For the text-containing cell, return its midpoint in (x, y) coordinate format. 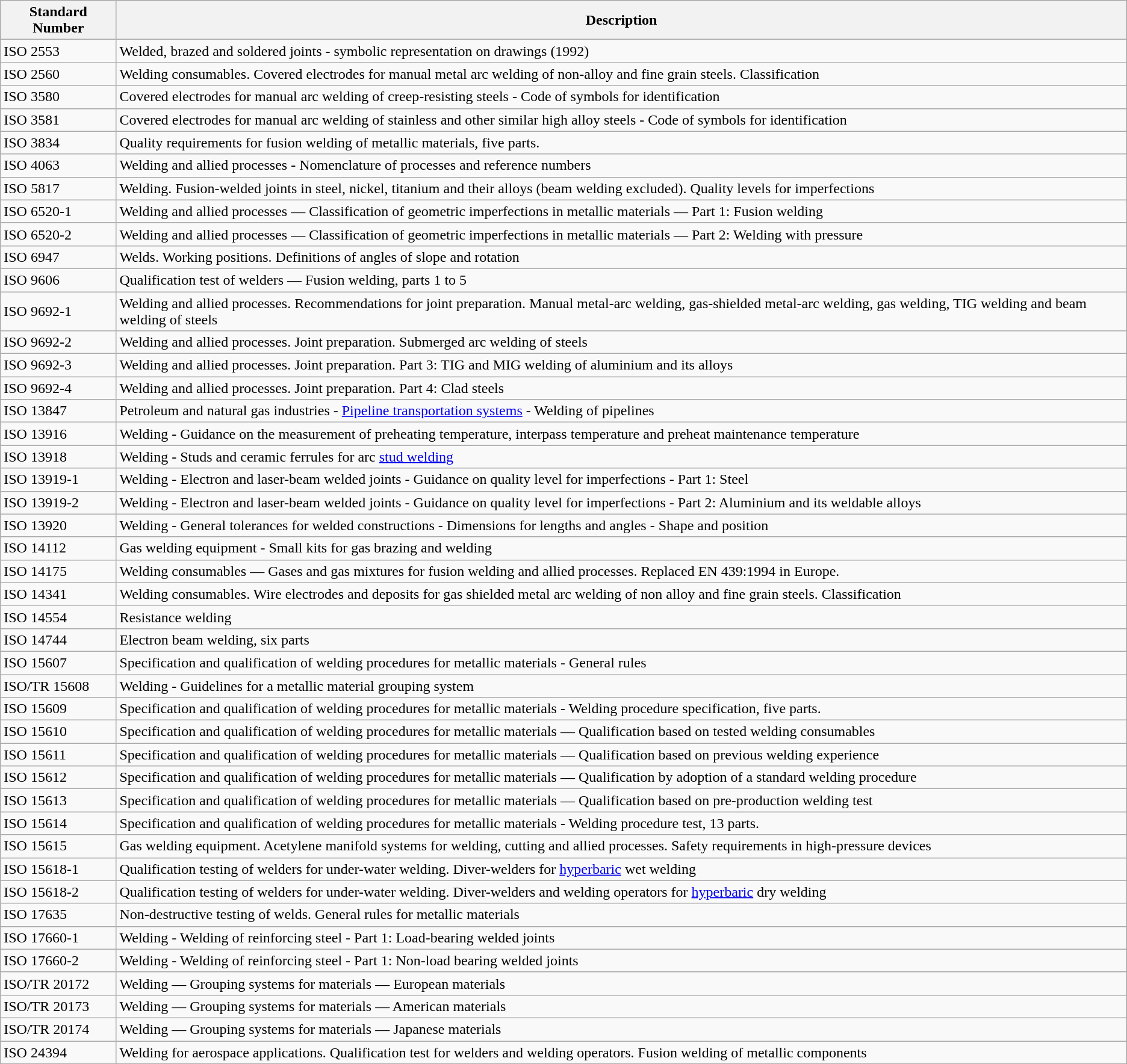
ISO 6520-2 (58, 234)
ISO 14112 (58, 548)
Specification and qualification of welding procedures for metallic materials — Qualification by adoption of a standard welding procedure (621, 778)
Welding — Grouping systems for materials — American materials (621, 1006)
ISO 6947 (58, 257)
Specification and qualification of welding procedures for metallic materials — Qualification based on pre-production welding test (621, 800)
ISO 24394 (58, 1053)
Covered electrodes for manual arc welding of creep-resisting steels - Code of symbols for identification (621, 97)
ISO 13920 (58, 525)
ISO 13847 (58, 411)
Welding - Welding of reinforcing steel - Part 1: Non-load bearing welded joints (621, 960)
Specification and qualification of welding procedures for metallic materials — Qualification based on previous welding experience (621, 755)
Welding - Guidance on the measurement of preheating temperature, interpass temperature and preheat maintenance temperature (621, 434)
ISO 15615 (58, 846)
Specification and qualification of welding procedures for metallic materials - General rules (621, 663)
Welding - Welding of reinforcing steel - Part 1: Load-bearing welded joints (621, 938)
ISO 13916 (58, 434)
Specification and qualification of welding procedures for metallic materials - Welding procedure specification, five parts. (621, 709)
ISO 9692-4 (58, 388)
ISO 17660-2 (58, 960)
ISO/TR 20174 (58, 1029)
ISO 13919-2 (58, 503)
ISO/TR 20173 (58, 1006)
Specification and qualification of welding procedures for metallic materials — Qualification based on tested welding consumables (621, 732)
ISO 15618-1 (58, 869)
ISO 14341 (58, 594)
Welding and allied processes — Classification of geometric imperfections in metallic materials — Part 2: Welding with pressure (621, 234)
Qualification test of welders — Fusion welding, parts 1 to 5 (621, 280)
Specification and qualification of welding procedures for metallic materials - Welding procedure test, 13 parts. (621, 823)
Welding consumables. Covered electrodes for manual metal arc welding of non-alloy and fine grain steels. Classification (621, 74)
ISO 17635 (58, 915)
ISO 2553 (58, 51)
Gas welding equipment. Acetylene manifold systems for welding, cutting and allied processes. Safety requirements in high-pressure devices (621, 846)
ISO 3580 (58, 97)
Welding - Electron and laser-beam welded joints - Guidance on quality level for imperfections - Part 2: Aluminium and its weldable alloys (621, 503)
ISO 9692-2 (58, 342)
ISO 15613 (58, 800)
Covered electrodes for manual arc welding of stainless and other similar high alloy steels - Code of symbols for identification (621, 120)
ISO 15611 (58, 755)
Gas welding equipment - Small kits for gas brazing and welding (621, 548)
Welding and allied processes. Joint preparation. Part 3: TIG and MIG welding of aluminium and its alloys (621, 365)
ISO/TR 15608 (58, 685)
ISO 3581 (58, 120)
Electron beam welding, six parts (621, 640)
Qualification testing of welders for under-water welding. Diver-welders and welding operators for hyperbaric dry welding (621, 892)
ISO 9692-3 (58, 365)
ISO 6520-1 (58, 211)
ISO 2560 (58, 74)
Welding consumables — Gases and gas mixtures for fusion welding and allied processes. Replaced EN 439:1994 in Europe. (621, 571)
Welding and allied processes — Classification of geometric imperfections in metallic materials — Part 1: Fusion welding (621, 211)
ISO 13918 (58, 457)
Welding and allied processes. Joint preparation. Submerged arc welding of steels (621, 342)
Petroleum and natural gas industries - Pipeline transportation systems - Welding of pipelines (621, 411)
ISO 4063 (58, 165)
ISO 9692-1 (58, 311)
ISO 15610 (58, 732)
Quality requirements for fusion welding of metallic materials, five parts. (621, 143)
ISO 15612 (58, 778)
ISO 3834 (58, 143)
Welding - Studs and ceramic ferrules for arc stud welding (621, 457)
ISO 13919-1 (58, 480)
Resistance welding (621, 617)
Welding and allied processes. Joint preparation. Part 4: Clad steels (621, 388)
ISO 9606 (58, 280)
Welds. Working positions. Definitions of angles of slope and rotation (621, 257)
ISO 17660-1 (58, 938)
ISO 15607 (58, 663)
ISO 5817 (58, 188)
Welding — Grouping systems for materials — Japanese materials (621, 1029)
Standard Number (58, 20)
Welding and allied processes - Nomenclature of processes and reference numbers (621, 165)
Welding — Grouping systems for materials — European materials (621, 983)
ISO 15614 (58, 823)
ISO 14175 (58, 571)
Qualification testing of welders for under-water welding. Diver-welders for hyperbaric wet welding (621, 869)
ISO/TR 20172 (58, 983)
ISO 15609 (58, 709)
Description (621, 20)
Welding - Guidelines for a metallic material grouping system (621, 685)
Welded, brazed and soldered joints - symbolic representation on drawings (1992) (621, 51)
Welding for aerospace applications. Qualification test for welders and welding operators. Fusion welding of metallic components (621, 1053)
Welding - Electron and laser-beam welded joints - Guidance on quality level for imperfections - Part 1: Steel (621, 480)
ISO 15618-2 (58, 892)
Welding. Fusion-welded joints in steel, nickel, titanium and their alloys (beam welding excluded). Quality levels for imperfections (621, 188)
Non-destructive testing of welds. General rules for metallic materials (621, 915)
ISO 14744 (58, 640)
Welding - General tolerances for welded constructions - Dimensions for lengths and angles - Shape and position (621, 525)
ISO 14554 (58, 617)
Welding consumables. Wire electrodes and deposits for gas shielded metal arc welding of non alloy and fine grain steels. Classification (621, 594)
